Extract the (x, y) coordinate from the center of the cell holding the provided text.  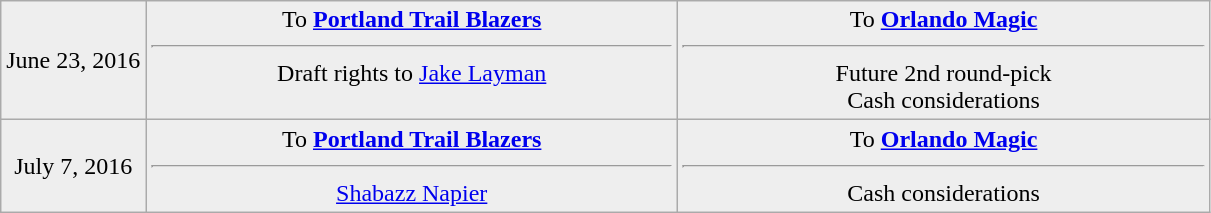
To Portland Trail BlazersDraft rights to Jake Layman (412, 60)
June 23, 2016 (74, 60)
To Orlando MagicCash considerations (944, 166)
July 7, 2016 (74, 166)
To Orlando MagicFuture 2nd round-pickCash considerations (944, 60)
To Portland Trail BlazersShabazz Napier (412, 166)
